Capture the cell that displays the provided text and extract its [x, y] central coordinate. 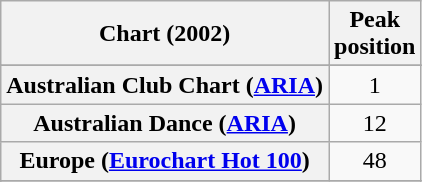
Australian Club Chart (ARIA) [165, 85]
Europe (Eurochart Hot 100) [165, 161]
Peakposition [374, 34]
Australian Dance (ARIA) [165, 123]
1 [374, 85]
12 [374, 123]
48 [374, 161]
Chart (2002) [165, 34]
